Find where the given text appears and provide that cell's center as (X, Y) coordinate. 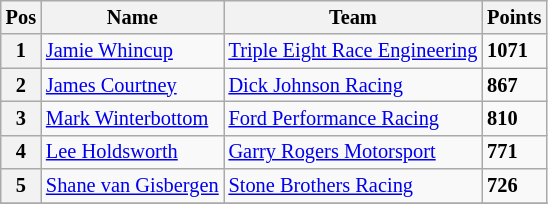
726 (514, 186)
Stone Brothers Racing (354, 186)
4 (21, 152)
Jamie Whincup (132, 51)
Dick Johnson Racing (354, 85)
810 (514, 118)
2 (21, 85)
1 (21, 51)
Triple Eight Race Engineering (354, 51)
867 (514, 85)
Mark Winterbottom (132, 118)
5 (21, 186)
James Courtney (132, 85)
Lee Holdsworth (132, 152)
Ford Performance Racing (354, 118)
Garry Rogers Motorsport (354, 152)
Team (354, 17)
3 (21, 118)
1071 (514, 51)
Name (132, 17)
Pos (21, 17)
771 (514, 152)
Points (514, 17)
Shane van Gisbergen (132, 186)
